Pinpoint the cell where the given text exists, returning its (x, y) midpoint coordinate. 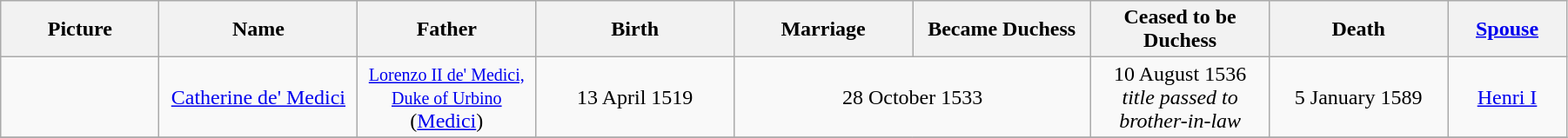
10 August 1536title passed to brother-in-law (1180, 97)
Marriage (823, 30)
Became Duchess (1002, 30)
Death (1359, 30)
Picture (80, 30)
Name (258, 30)
Catherine de' Medici (258, 97)
13 April 1519 (635, 97)
28 October 1533 (913, 97)
Father (447, 30)
Henri I (1507, 97)
Spouse (1507, 30)
Birth (635, 30)
5 January 1589 (1359, 97)
Ceased to be Duchess (1180, 30)
Lorenzo II de' Medici, Duke of Urbino (Medici) (447, 97)
